Determine the [X, Y] coordinate at the center of the cell enclosing the given text.  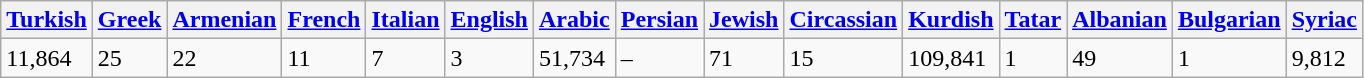
51,734 [574, 58]
Tatar [1033, 20]
French [324, 20]
Italian [406, 20]
Albanian [1120, 20]
English [489, 20]
71 [744, 58]
Circassian [844, 20]
Persian [659, 20]
Jewish [744, 20]
Arabic [574, 20]
11,864 [47, 58]
7 [406, 58]
25 [130, 58]
109,841 [951, 58]
49 [1120, 58]
– [659, 58]
Bulgarian [1229, 20]
11 [324, 58]
3 [489, 58]
Syriac [1324, 20]
22 [224, 58]
Turkish [47, 20]
Armenian [224, 20]
Greek [130, 20]
15 [844, 58]
Kurdish [951, 20]
9,812 [1324, 58]
